Provide the [X, Y] coordinate of the cell's center where the given text is located.  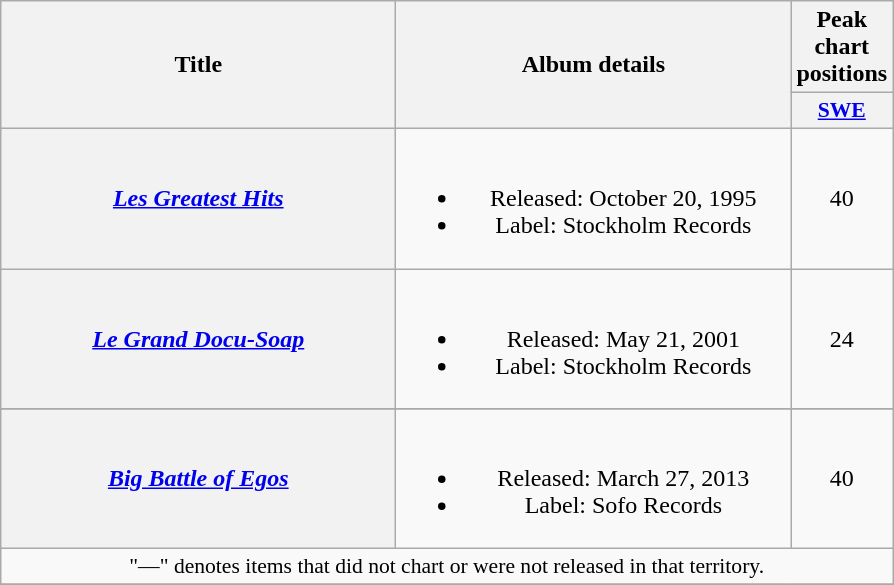
Title [198, 65]
Released: May 21, 2001Label: Stockholm Records [594, 338]
Le Grand Docu-Soap [198, 338]
Released: March 27, 2013Label: Sofo Records [594, 479]
Album details [594, 65]
SWE [842, 111]
"—" denotes items that did not chart or were not released in that territory. [447, 567]
Big Battle of Egos [198, 479]
Les Greatest Hits [198, 198]
Released: October 20, 1995Label: Stockholm Records [594, 198]
24 [842, 338]
Peakchartpositions [842, 47]
